Capture the cell that displays the provided text and extract its [x, y] central coordinate. 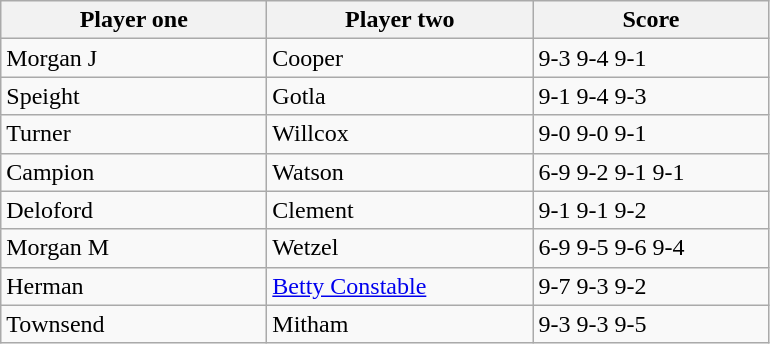
9-3 9-4 9-1 [651, 58]
Townsend [134, 324]
Player two [400, 20]
Player one [134, 20]
Gotla [400, 96]
Morgan M [134, 248]
Score [651, 20]
Cooper [400, 58]
Turner [134, 134]
6-9 9-5 9-6 9-4 [651, 248]
9-1 9-4 9-3 [651, 96]
9-3 9-3 9-5 [651, 324]
9-0 9-0 9-1 [651, 134]
Mitham [400, 324]
9-1 9-1 9-2 [651, 210]
6-9 9-2 9-1 9-1 [651, 172]
Betty Constable [400, 286]
Morgan J [134, 58]
Willcox [400, 134]
9-7 9-3 9-2 [651, 286]
Herman [134, 286]
Speight [134, 96]
Campion [134, 172]
Deloford [134, 210]
Wetzel [400, 248]
Watson [400, 172]
Clement [400, 210]
